Locate the cell with the specified text and output its (X, Y) center coordinate. 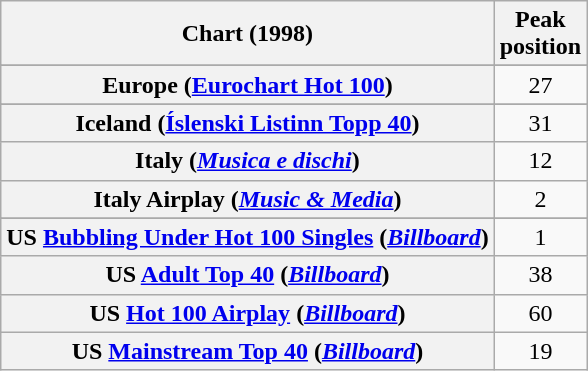
2 (540, 199)
Chart (1998) (248, 34)
60 (540, 313)
US Mainstream Top 40 (Billboard) (248, 351)
Italy (Musica e dischi) (248, 161)
US Adult Top 40 (Billboard) (248, 275)
31 (540, 123)
27 (540, 85)
Peakposition (540, 34)
Italy Airplay (Music & Media) (248, 199)
12 (540, 161)
19 (540, 351)
Iceland (Íslenski Listinn Topp 40) (248, 123)
US Bubbling Under Hot 100 Singles (Billboard) (248, 237)
38 (540, 275)
1 (540, 237)
Europe (Eurochart Hot 100) (248, 85)
US Hot 100 Airplay (Billboard) (248, 313)
